Return [x, y] of the center of cell containing provided text 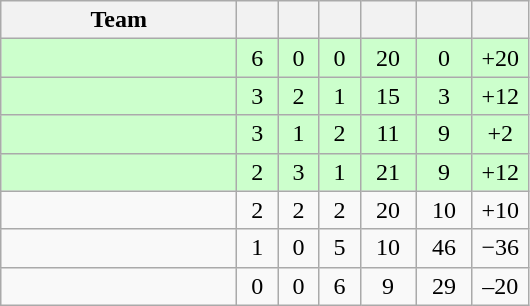
−36 [500, 248]
21 [388, 172]
Team [119, 20]
+20 [500, 58]
15 [388, 96]
+2 [500, 134]
11 [388, 134]
5 [340, 248]
46 [444, 248]
29 [444, 286]
+10 [500, 210]
–20 [500, 286]
